Scan for the cell matching the given text and deliver its [X, Y] coordinate at center. 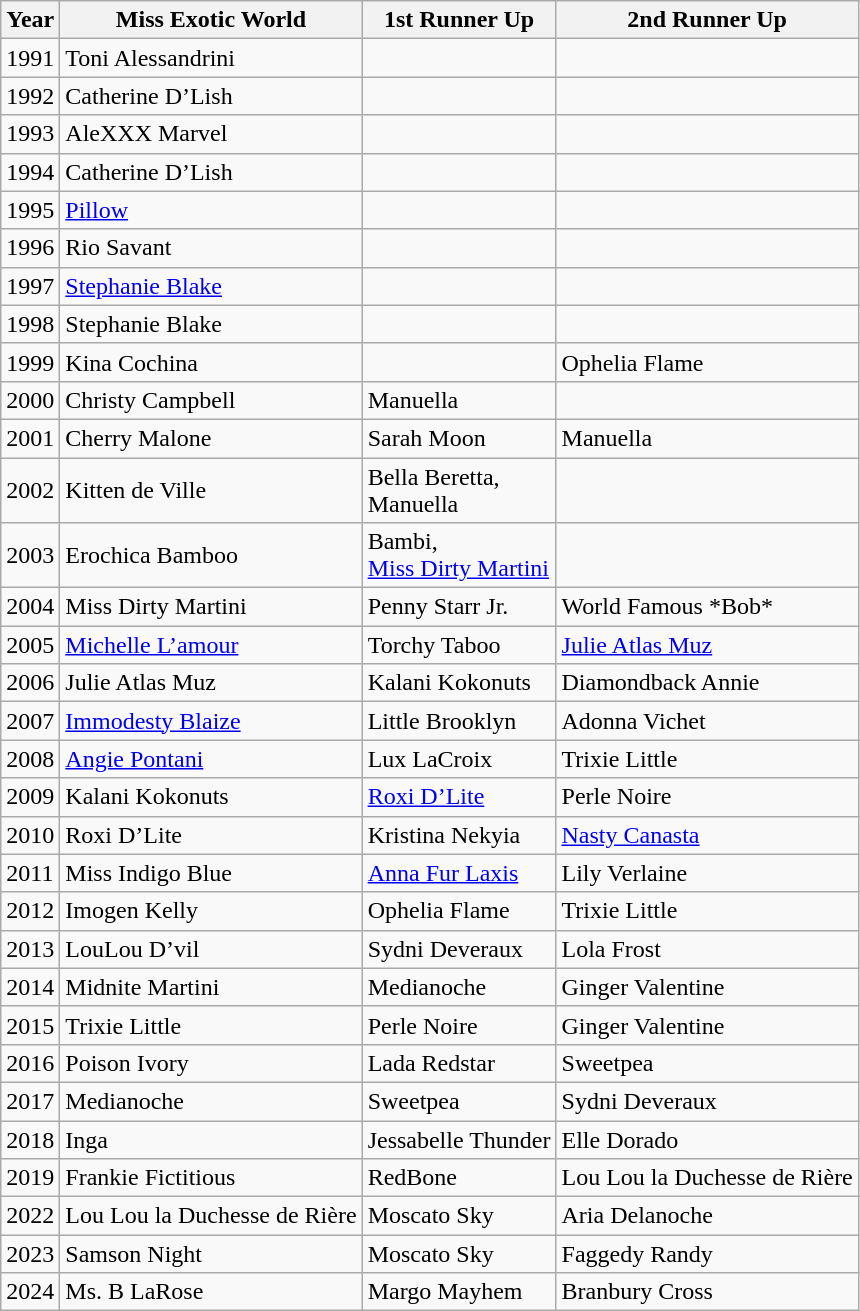
Torchy Taboo [459, 645]
Imogen Kelly [211, 911]
AleXXX Marvel [211, 134]
2004 [30, 607]
Miss Exotic World [211, 20]
Frankie Fictitious [211, 1178]
Adonna Vichet [707, 721]
1993 [30, 134]
Christy Campbell [211, 400]
Midnite Martini [211, 987]
Elle Dorado [707, 1139]
Diamondback Annie [707, 683]
Jessabelle Thunder [459, 1139]
Inga [211, 1139]
Kitten de Ville [211, 490]
1991 [30, 58]
Pillow [211, 210]
2006 [30, 683]
Penny Starr Jr. [459, 607]
Aria Delanoche [707, 1216]
2019 [30, 1178]
Bambi,Miss Dirty Martini [459, 556]
2018 [30, 1139]
Poison Ivory [211, 1063]
Sarah Moon [459, 438]
Toni Alessandrini [211, 58]
2016 [30, 1063]
1996 [30, 248]
2011 [30, 873]
2023 [30, 1254]
Little Brooklyn [459, 721]
2000 [30, 400]
World Famous *Bob* [707, 607]
2012 [30, 911]
Samson Night [211, 1254]
RedBone [459, 1178]
Anna Fur Laxis [459, 873]
2002 [30, 490]
2014 [30, 987]
Faggedy Randy [707, 1254]
Rio Savant [211, 248]
1999 [30, 362]
Kina Cochina [211, 362]
2nd Runner Up [707, 20]
Erochica Bamboo [211, 556]
Nasty Canasta [707, 835]
Ms. B LaRose [211, 1292]
2010 [30, 835]
2008 [30, 759]
2024 [30, 1292]
Cherry Malone [211, 438]
2009 [30, 797]
Lada Redstar [459, 1063]
Miss Dirty Martini [211, 607]
LouLou D’vil [211, 949]
Branbury Cross [707, 1292]
2005 [30, 645]
1995 [30, 210]
2022 [30, 1216]
1997 [30, 286]
2003 [30, 556]
2017 [30, 1101]
1998 [30, 324]
Bella Beretta,Manuella [459, 490]
1992 [30, 96]
2001 [30, 438]
2013 [30, 949]
Kristina Nekyia [459, 835]
Immodesty Blaize [211, 721]
Michelle L’amour [211, 645]
Lola Frost [707, 949]
Year [30, 20]
2015 [30, 1025]
1st Runner Up [459, 20]
1994 [30, 172]
2007 [30, 721]
Lux LaCroix [459, 759]
Lily Verlaine [707, 873]
Margo Mayhem [459, 1292]
Miss Indigo Blue [211, 873]
Angie Pontani [211, 759]
